Provide the [x, y] coordinate of the cell's center where the given text is located.  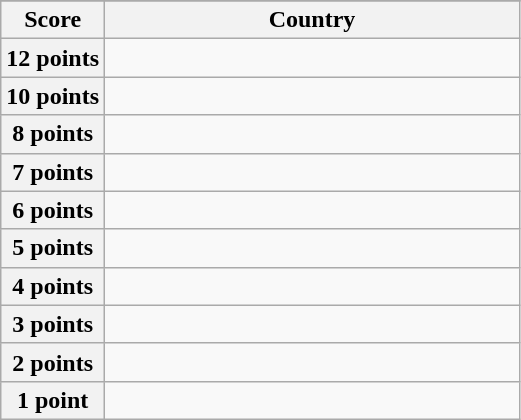
1 point [53, 400]
Country [312, 20]
2 points [53, 362]
12 points [53, 58]
7 points [53, 172]
6 points [53, 210]
8 points [53, 134]
3 points [53, 324]
Score [53, 20]
10 points [53, 96]
4 points [53, 286]
5 points [53, 248]
